Return [x, y] of the center of cell containing provided text 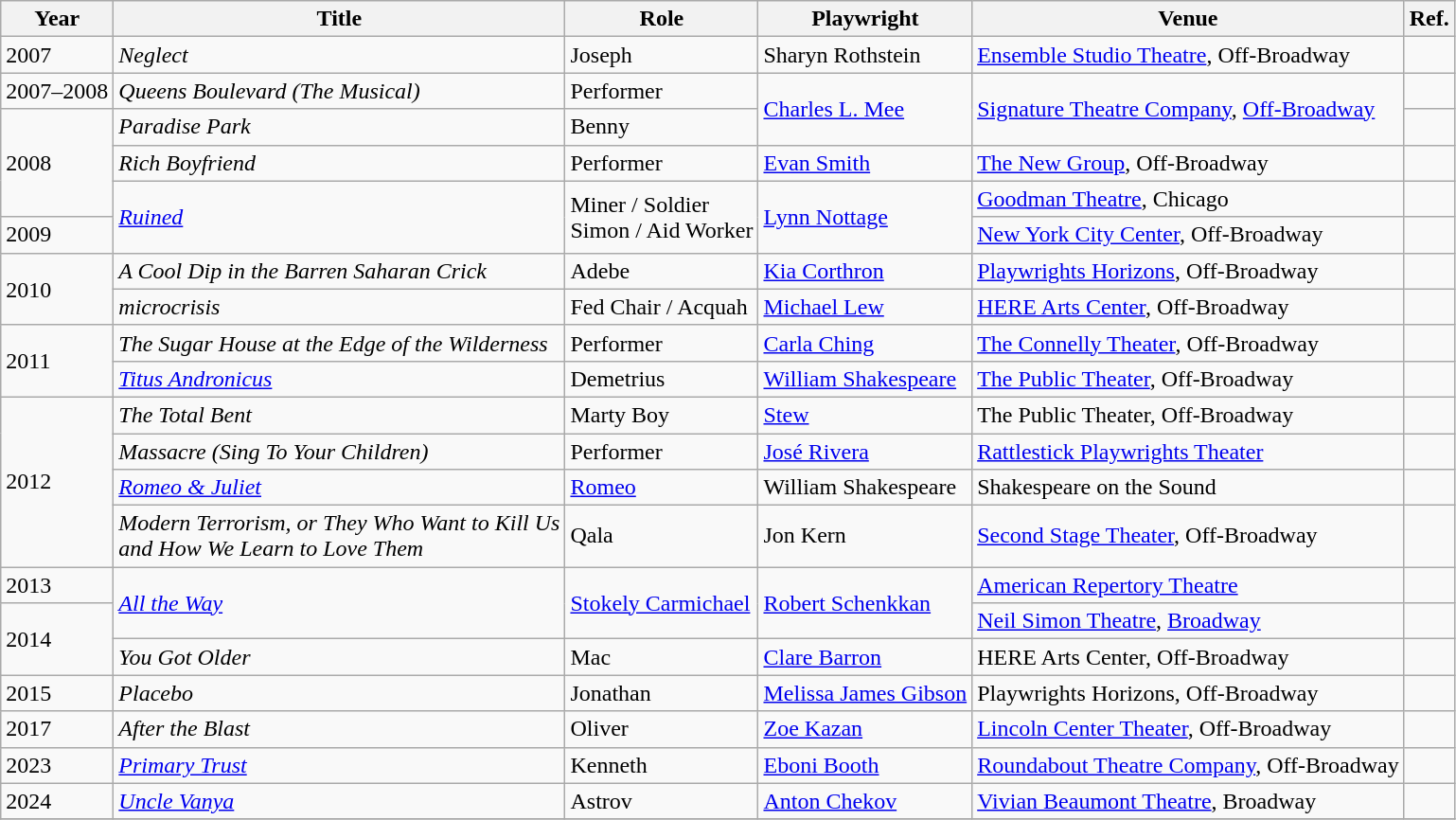
Marty Boy [662, 415]
2008 [57, 163]
Zoe Kazan [865, 729]
2017 [57, 729]
Playwright [865, 19]
American Repertory Theatre [1189, 585]
Adebe [662, 271]
Jon Kern [865, 536]
Paradise Park [339, 127]
Evan Smith [865, 163]
Stokely Carmichael [662, 603]
Joseph [662, 55]
Mac [662, 657]
Queens Boulevard (The Musical) [339, 91]
Qala [662, 536]
Sharyn Rothstein [865, 55]
Ruined [339, 217]
Rich Boyfriend [339, 163]
New York City Center, Off-Broadway [1189, 235]
Michael Lew [865, 307]
Clare Barron [865, 657]
Modern Terrorism, or They Who Want to Kill Us and How We Learn to Love Them [339, 536]
Jonathan [662, 693]
The Total Bent [339, 415]
Neil Simon Theatre, Broadway [1189, 621]
2010 [57, 289]
2007–2008 [57, 91]
Rattlestick Playwrights Theater [1189, 452]
Massacre (Sing To Your Children) [339, 452]
Lynn Nottage [865, 217]
Anton Chekov [865, 801]
Neglect [339, 55]
Stew [865, 415]
The Connelly Theater, Off-Broadway [1189, 343]
Year [57, 19]
Demetrius [662, 379]
Vivian Beaumont Theatre, Broadway [1189, 801]
Romeo & Juliet [339, 488]
Carla Ching [865, 343]
2015 [57, 693]
2012 [57, 481]
Oliver [662, 729]
2009 [57, 235]
Primary Trust [339, 765]
José Rivera [865, 452]
Ensemble Studio Theatre, Off-Broadway [1189, 55]
Kia Corthron [865, 271]
2024 [57, 801]
The Sugar House at the Edge of the Wilderness [339, 343]
microcrisis [339, 307]
Titus Andronicus [339, 379]
Placebo [339, 693]
Venue [1189, 19]
Benny [662, 127]
Eboni Booth [865, 765]
Robert Schenkkan [865, 603]
All the Way [339, 603]
A Cool Dip in the Barren Saharan Crick [339, 271]
Uncle Vanya [339, 801]
Miner / Soldier Simon / Aid Worker [662, 217]
Romeo [662, 488]
Title [339, 19]
You Got Older [339, 657]
2014 [57, 639]
Charles L. Mee [865, 109]
2011 [57, 361]
The New Group, Off-Broadway [1189, 163]
Fed Chair / Acquah [662, 307]
Melissa James Gibson [865, 693]
Second Stage Theater, Off-Broadway [1189, 536]
After the Blast [339, 729]
Kenneth [662, 765]
2007 [57, 55]
2023 [57, 765]
Roundabout Theatre Company, Off-Broadway [1189, 765]
Astrov [662, 801]
Shakespeare on the Sound [1189, 488]
Ref. [1429, 19]
Goodman Theatre, Chicago [1189, 199]
Signature Theatre Company, Off-Broadway [1189, 109]
2013 [57, 585]
Lincoln Center Theater, Off-Broadway [1189, 729]
Role [662, 19]
